Scan for the cell matching the given text and deliver its [X, Y] coordinate at center. 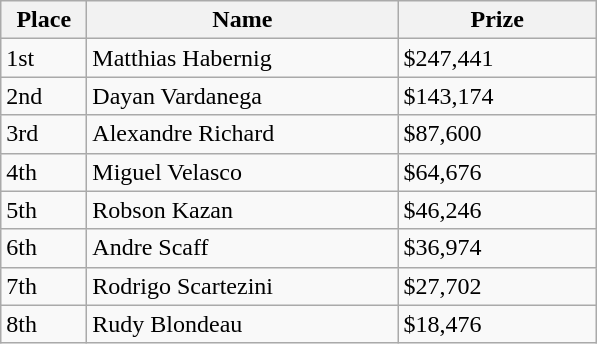
Prize [498, 20]
$64,676 [498, 172]
4th [44, 172]
5th [44, 210]
$36,974 [498, 248]
$247,441 [498, 58]
Rudy Blondeau [242, 324]
8th [44, 324]
$46,246 [498, 210]
Andre Scaff [242, 248]
6th [44, 248]
Robson Kazan [242, 210]
Matthias Habernig [242, 58]
Name [242, 20]
$18,476 [498, 324]
7th [44, 286]
$87,600 [498, 134]
2nd [44, 96]
$27,702 [498, 286]
1st [44, 58]
$143,174 [498, 96]
Miguel Velasco [242, 172]
Rodrigo Scartezini [242, 286]
Dayan Vardanega [242, 96]
3rd [44, 134]
Place [44, 20]
Alexandre Richard [242, 134]
